Detect which cell encompasses the target text, then output its (x, y) center coordinate. 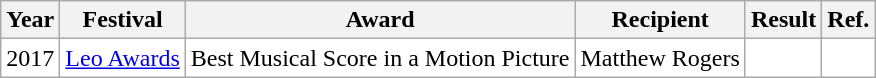
Best Musical Score in a Motion Picture (380, 58)
Leo Awards (123, 58)
Ref. (848, 20)
Result (783, 20)
Matthew Rogers (660, 58)
Year (30, 20)
2017 (30, 58)
Recipient (660, 20)
Festival (123, 20)
Award (380, 20)
